Detect which cell encompasses the target text, then output its (x, y) center coordinate. 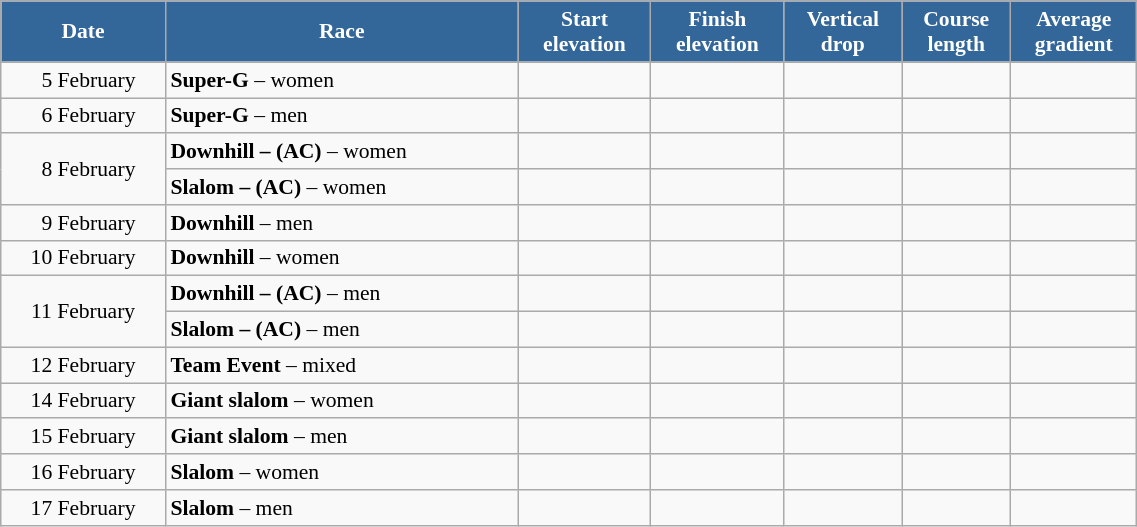
9 February (84, 223)
12 February (84, 365)
Giant slalom – women (342, 401)
Downhill – women (342, 258)
Super-G – men (342, 116)
11 February (84, 312)
14 February (84, 401)
Giant slalom – men (342, 437)
10 February (84, 258)
17 February (84, 508)
Finishelevation (718, 32)
6 February (84, 116)
Averagegradient (1074, 32)
8 February (84, 170)
5 February (84, 80)
Super-G – women (342, 80)
Team Event – mixed (342, 365)
Courselength (956, 32)
Slalom – (AC) – men (342, 330)
Slalom – women (342, 472)
Downhill – (AC) – women (342, 152)
Downhill – (AC) – men (342, 294)
Startelevation (584, 32)
16 February (84, 472)
Slalom – (AC) – women (342, 187)
Verticaldrop (843, 32)
Slalom – men (342, 508)
Downhill – men (342, 223)
Race (342, 32)
15 February (84, 437)
Date (84, 32)
